Output the [X, Y] coordinate of the center of the cell containing the given text.  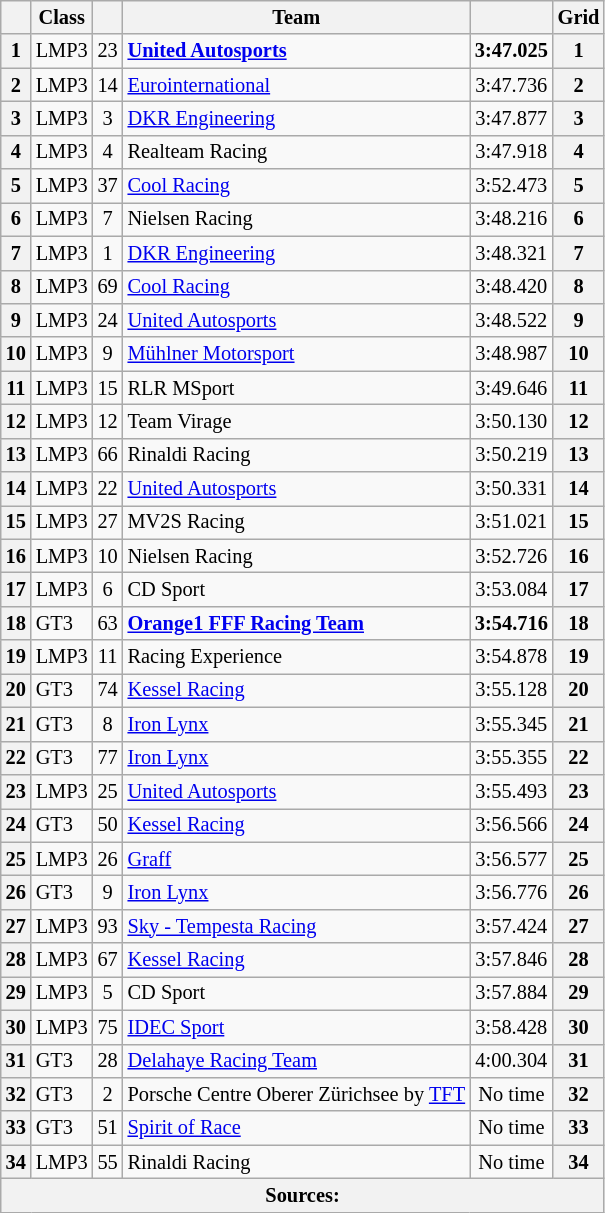
Graff [296, 859]
3:47.877 [512, 118]
3:50.219 [512, 455]
Delahaye Racing Team [296, 1061]
Team Virage [296, 421]
51 [108, 1128]
Class [62, 17]
3:55.128 [512, 690]
RLR MSport [296, 388]
Porsche Centre Oberer Zürichsee by TFT [296, 1094]
3:48.420 [512, 287]
Spirit of Race [296, 1128]
Sky - Tempesta Racing [296, 926]
Eurointernational [296, 85]
50 [108, 825]
3:47.736 [512, 85]
3:56.776 [512, 892]
Realteam Racing [296, 152]
3:53.084 [512, 589]
MV2S Racing [296, 522]
63 [108, 623]
93 [108, 926]
69 [108, 287]
3:49.646 [512, 388]
3:56.566 [512, 825]
3:55.355 [512, 758]
67 [108, 960]
3:57.884 [512, 993]
3:48.522 [512, 320]
IDEC Sport [296, 1027]
77 [108, 758]
3:48.321 [512, 253]
66 [108, 455]
Mühlner Motorsport [296, 354]
3:50.331 [512, 489]
3:57.424 [512, 926]
3:52.473 [512, 186]
Team [296, 17]
55 [108, 1162]
3:54.878 [512, 657]
3:48.987 [512, 354]
3:52.726 [512, 556]
3:47.025 [512, 51]
74 [108, 690]
4:00.304 [512, 1061]
Orange1 FFF Racing Team [296, 623]
3:51.021 [512, 522]
3:57.846 [512, 960]
Grid [579, 17]
37 [108, 186]
3:58.428 [512, 1027]
3:47.918 [512, 152]
3:54.716 [512, 623]
3:56.577 [512, 859]
Racing Experience [296, 657]
3:50.130 [512, 421]
3:55.493 [512, 791]
Sources: [303, 1195]
75 [108, 1027]
3:55.345 [512, 724]
3:48.216 [512, 219]
